For the text-containing cell, return its midpoint in (x, y) coordinate format. 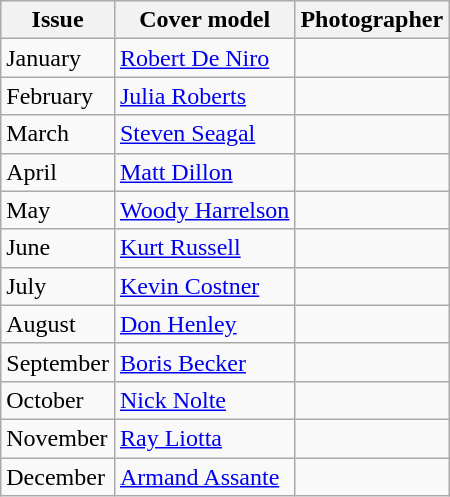
September (58, 362)
Armand Assante (204, 477)
Matt Dillon (204, 172)
Nick Nolte (204, 400)
Steven Seagal (204, 134)
Robert De Niro (204, 58)
November (58, 438)
July (58, 286)
Ray Liotta (204, 438)
June (58, 248)
Don Henley (204, 324)
Photographer (372, 20)
Cover model (204, 20)
Kevin Costner (204, 286)
Kurt Russell (204, 248)
October (58, 400)
April (58, 172)
August (58, 324)
Issue (58, 20)
December (58, 477)
February (58, 96)
Boris Becker (204, 362)
May (58, 210)
January (58, 58)
Julia Roberts (204, 96)
March (58, 134)
Woody Harrelson (204, 210)
